Determine the (X, Y) coordinate at the center of the cell enclosing the given text.  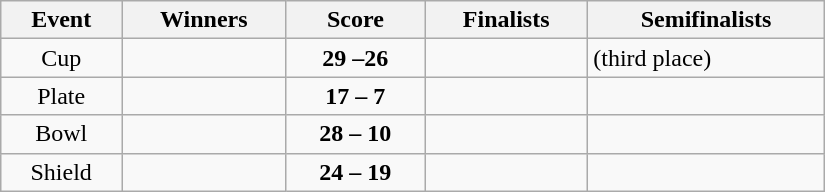
28 – 10 (356, 134)
Bowl (62, 134)
Semifinalists (706, 20)
Finalists (506, 20)
24 – 19 (356, 172)
Cup (62, 58)
(third place) (706, 58)
Shield (62, 172)
Score (356, 20)
17 – 7 (356, 96)
Winners (204, 20)
Event (62, 20)
Plate (62, 96)
29 –26 (356, 58)
